Locate the cell with the specified text and output its (x, y) center coordinate. 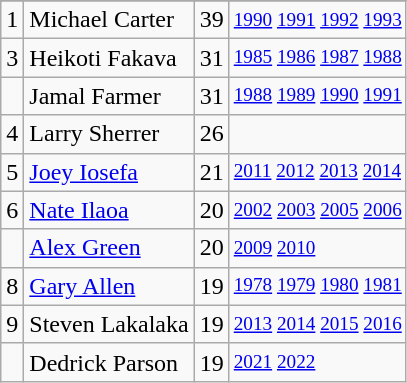
Joey Iosefa (109, 172)
2009 2010 (318, 248)
3 (12, 58)
1990 1991 1992 1993 (318, 20)
1985 1986 1987 1988 (318, 58)
Steven Lakalaka (109, 324)
26 (212, 134)
Michael Carter (109, 20)
Jamal Farmer (109, 96)
2011 2012 2013 2014 (318, 172)
21 (212, 172)
2013 2014 2015 2016 (318, 324)
Nate Ilaoa (109, 210)
1988 1989 1990 1991 (318, 96)
1 (12, 20)
2021 2022 (318, 362)
5 (12, 172)
2002 2003 2005 2006 (318, 210)
4 (12, 134)
39 (212, 20)
1978 1979 1980 1981 (318, 286)
6 (12, 210)
Gary Allen (109, 286)
Larry Sherrer (109, 134)
9 (12, 324)
8 (12, 286)
Dedrick Parson (109, 362)
Alex Green (109, 248)
Heikoti Fakava (109, 58)
